For the text-containing cell, return its midpoint in [x, y] coordinate format. 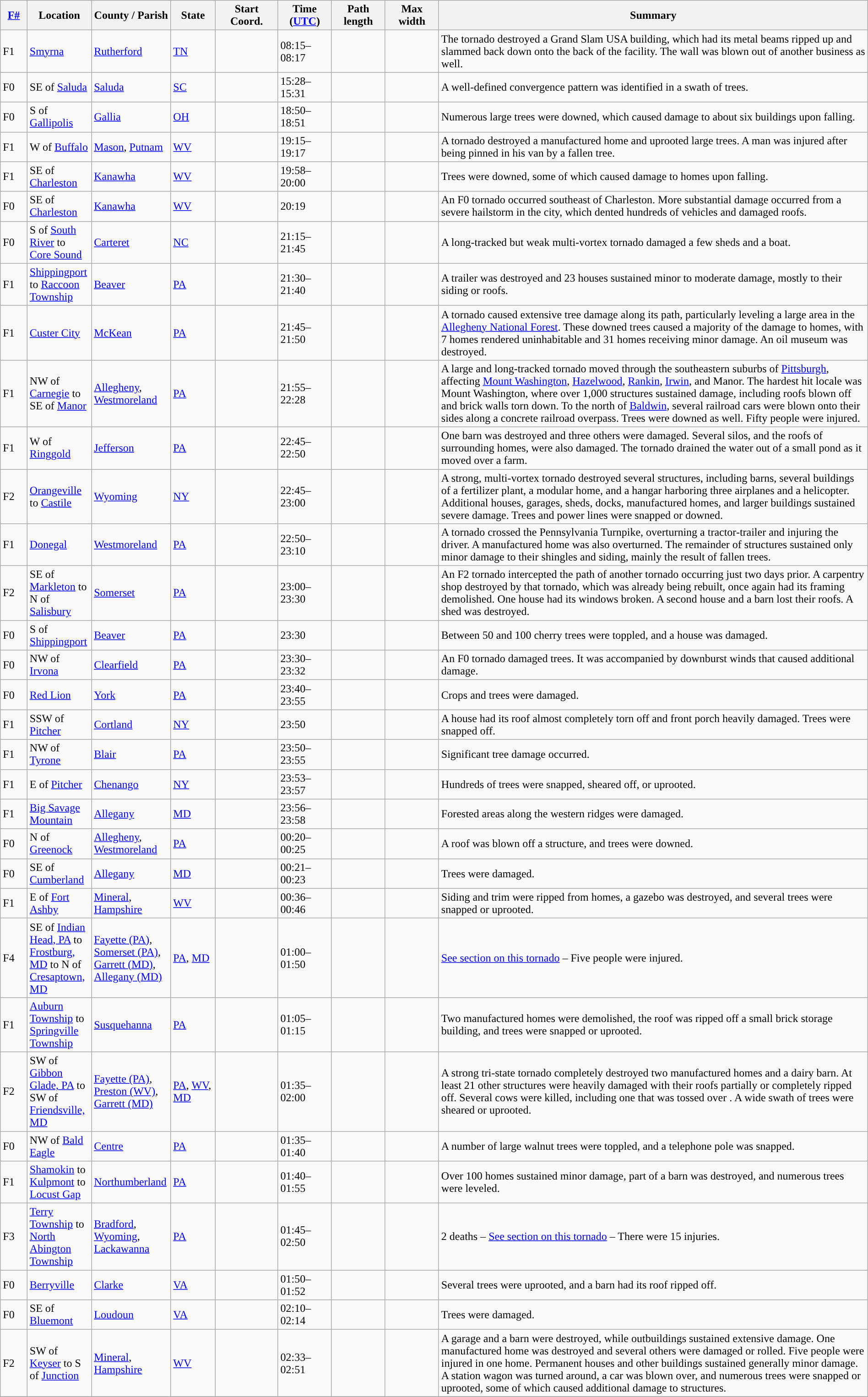
A well-defined convergence pattern was identified in a swath of trees. [653, 87]
Berryville [59, 1285]
23:40–23:55 [305, 695]
02:33–02:51 [305, 1363]
Fayette (PA), Somerset (PA), Garrett (MD), Allegany (MD) [131, 958]
F3 [14, 1237]
21:45–21:50 [305, 332]
01:35–02:00 [305, 1092]
NW of Irvona [59, 665]
TN [193, 51]
Shamokin to Kulpmont to Locust Gap [59, 1182]
Trees were downed, some of which caused damage to homes upon falling. [653, 177]
01:45–02:50 [305, 1237]
Shippingport to Raccoon Township [59, 284]
23:50 [305, 724]
PA, MD [193, 958]
Loudoun [131, 1315]
Mason, Putnam [131, 147]
Max width [412, 16]
Centre [131, 1146]
A house had its roof almost completely torn off and front porch heavily damaged. Trees were snapped off. [653, 724]
N of Greenock [59, 843]
Somerset [131, 593]
22:45–22:50 [305, 448]
Blair [131, 755]
York [131, 695]
Auburn Township to Springville Township [59, 1025]
Jefferson [131, 448]
PA, WV, MD [193, 1092]
Rutherford [131, 51]
Between 50 and 100 cherry trees were toppled, and a house was damaged. [653, 636]
2 deaths – See section on this tornado – There were 15 injuries. [653, 1237]
02:10–02:14 [305, 1315]
20:19 [305, 206]
Forested areas along the western ridges were damaged. [653, 814]
SE of Cumberland [59, 874]
Siding and trim were ripped from homes, a gazebo was destroyed, and several trees were snapped or uprooted. [653, 903]
SE of Markleton to N of Salisbury [59, 593]
A long-tracked but weak multi-vortex tornado damaged a few sheds and a boat. [653, 242]
Smyrna [59, 51]
Clearfield [131, 665]
01:35–01:40 [305, 1146]
Hundreds of trees were snapped, sheared off, or uprooted. [653, 784]
23:30–23:32 [305, 665]
A number of large walnut trees were toppled, and a telephone pole was snapped. [653, 1146]
S of Gallipolis [59, 117]
15:28–15:31 [305, 87]
SW of Gibbon Glade, PA to SW of Friendsville, MD [59, 1092]
Orangeville to Castile [59, 496]
A tornado destroyed a manufactured home and uprooted large trees. A man was injured after being pinned in his van by a fallen tree. [653, 147]
Chenango [131, 784]
S of South River to Core Sound [59, 242]
Northumberland [131, 1182]
Wyoming [131, 496]
Donegal [59, 545]
00:36–00:46 [305, 903]
18:50–18:51 [305, 117]
00:20–00:25 [305, 843]
F# [14, 16]
Two manufactured homes were demolished, the roof was ripped off a small brick storage building, and trees were snapped or uprooted. [653, 1025]
Cortland [131, 724]
E of Fort Ashby [59, 903]
Crops and trees were damaged. [653, 695]
01:00–01:50 [305, 958]
19:58–20:00 [305, 177]
22:45–23:00 [305, 496]
SE of Indian Head, PA to Frostburg, MD to N of Cresaptown, MD [59, 958]
State [193, 16]
23:53–23:57 [305, 784]
Terry Township to North Abington Township [59, 1237]
A roof was blown off a structure, and trees were downed. [653, 843]
Red Lion [59, 695]
Over 100 homes sustained minor damage, part of a barn was destroyed, and numerous trees were leveled. [653, 1182]
Gallia [131, 117]
NW of Tyrone [59, 755]
22:50–23:10 [305, 545]
SE of Saluda [59, 87]
Carteret [131, 242]
E of Pitcher [59, 784]
21:55–22:28 [305, 393]
01:50–01:52 [305, 1285]
Summary [653, 16]
21:30–21:40 [305, 284]
21:15–21:45 [305, 242]
Custer City [59, 332]
A trailer was destroyed and 23 houses sustained minor to moderate damage, mostly to their siding or roofs. [653, 284]
SE of Bluemont [59, 1315]
An F0 tornado damaged trees. It was accompanied by downburst winds that caused additional damage. [653, 665]
SSW of Pitcher [59, 724]
Numerous large trees were downed, which caused damage to about six buildings upon falling. [653, 117]
23:30 [305, 636]
00:21–00:23 [305, 874]
County / Parish [131, 16]
McKean [131, 332]
S of Shippingport [59, 636]
Fayette (PA), Preston (WV), Garrett (MD) [131, 1092]
NW of Carnegie to SE of Manor [59, 393]
NC [193, 242]
01:05–01:15 [305, 1025]
SW of Keyser to S of Junction [59, 1363]
OH [193, 117]
Bradford, Wyoming, Lackawanna [131, 1237]
23:00–23:30 [305, 593]
Westmoreland [131, 545]
SC [193, 87]
Big Savage Mountain [59, 814]
Clarke [131, 1285]
Significant tree damage occurred. [653, 755]
Start Coord. [246, 16]
F4 [14, 958]
19:15–19:17 [305, 147]
Several trees were uprooted, and a barn had its roof ripped off. [653, 1285]
Time (UTC) [305, 16]
Saluda [131, 87]
W of Ringgold [59, 448]
NW of Bald Eagle [59, 1146]
W of Buffalo [59, 147]
See section on this tornado – Five people were injured. [653, 958]
23:56–23:58 [305, 814]
Path length [358, 16]
23:50–23:55 [305, 755]
Location [59, 16]
Susquehanna [131, 1025]
01:40–01:55 [305, 1182]
08:15–08:17 [305, 51]
